Pinpoint the cell where the given text exists, returning its (x, y) midpoint coordinate. 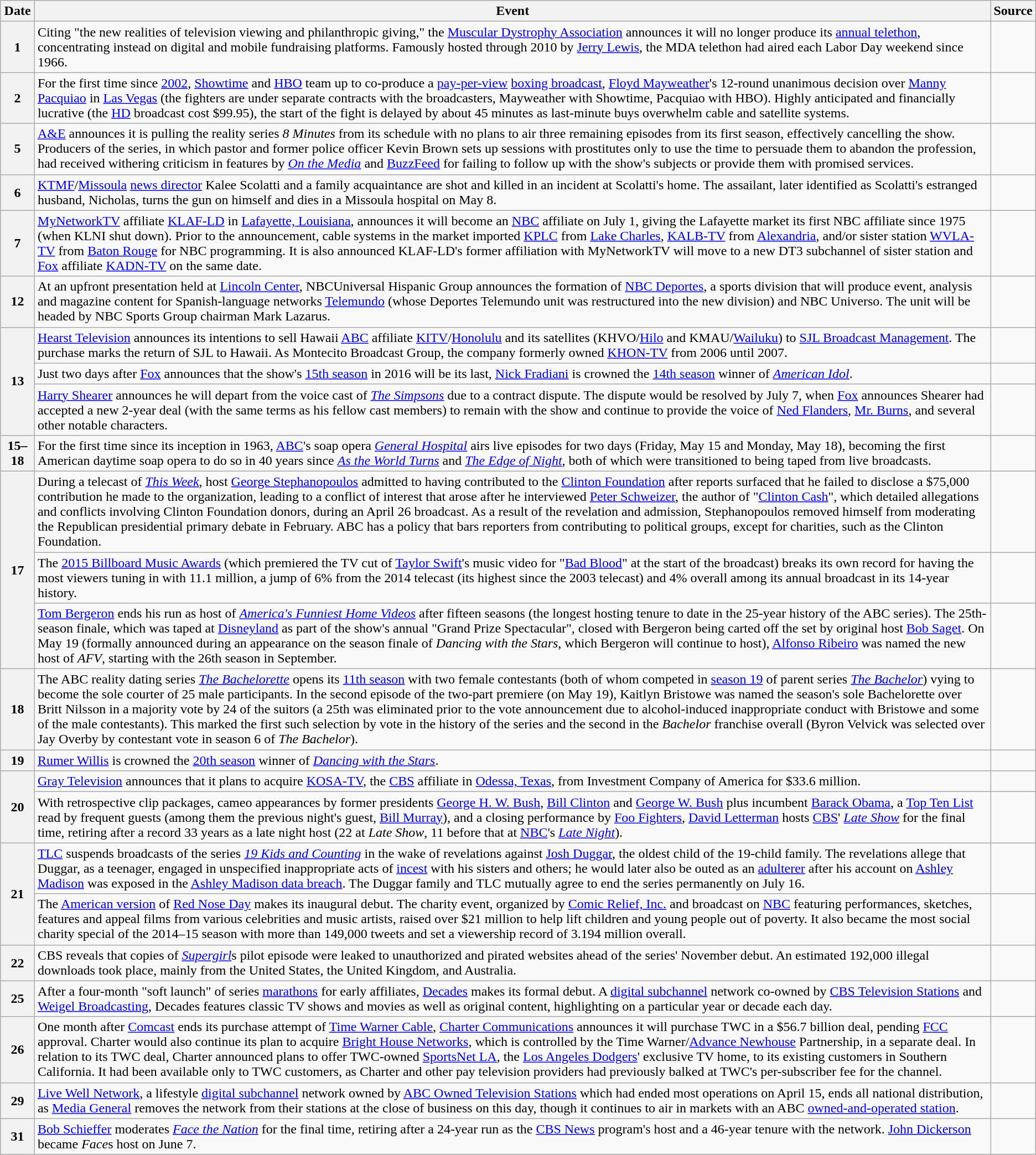
7 (18, 244)
5 (18, 149)
Gray Television announces that it plans to acquire KOSA-TV, the CBS affiliate in Odessa, Texas, from Investment Company of America for $33.6 million. (512, 781)
22 (18, 963)
26 (18, 1049)
2 (18, 98)
13 (18, 381)
25 (18, 998)
17 (18, 570)
1 (18, 47)
Source (1013, 11)
Event (512, 11)
29 (18, 1100)
Rumer Willis is crowned the 20th season winner of Dancing with the Stars. (512, 760)
19 (18, 760)
Date (18, 11)
12 (18, 302)
21 (18, 894)
15–18 (18, 453)
31 (18, 1137)
20 (18, 807)
18 (18, 709)
6 (18, 193)
